Return [X, Y] of the center of cell containing provided text 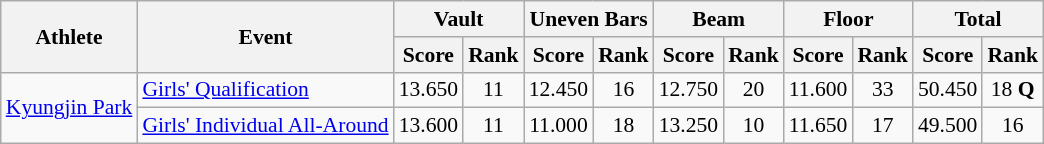
49.500 [948, 126]
Total [978, 19]
12.750 [688, 90]
Vault [459, 19]
11.600 [818, 90]
Event [265, 36]
17 [882, 126]
Kyungjin Park [70, 108]
20 [754, 90]
10 [754, 126]
Uneven Bars [589, 19]
18 Q [1012, 90]
Girls' Qualification [265, 90]
18 [624, 126]
13.600 [428, 126]
11.650 [818, 126]
Athlete [70, 36]
12.450 [558, 90]
Floor [848, 19]
Beam [719, 19]
50.450 [948, 90]
33 [882, 90]
13.650 [428, 90]
13.250 [688, 126]
Girls' Individual All-Around [265, 126]
11.000 [558, 126]
